Find where the given text appears and provide that cell's center as (X, Y) coordinate. 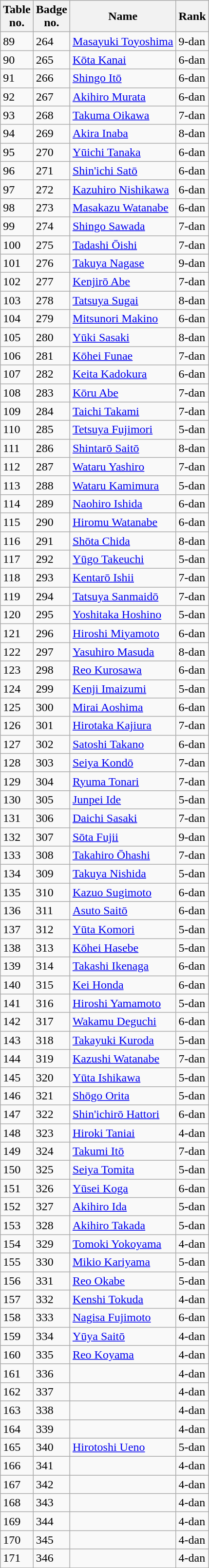
Kei Honda (123, 985)
Takuya Nagase (123, 263)
128 (17, 763)
274 (52, 226)
114 (17, 504)
267 (52, 97)
340 (52, 1447)
334 (52, 1336)
312 (52, 929)
310 (52, 892)
90 (17, 60)
324 (52, 1151)
Shintarō Saitō (123, 448)
314 (52, 966)
283 (52, 393)
285 (52, 430)
99 (17, 226)
Reo Koyama (123, 1355)
306 (52, 818)
293 (52, 578)
104 (17, 319)
105 (17, 337)
107 (17, 374)
147 (17, 1114)
160 (17, 1355)
299 (52, 689)
122 (17, 652)
Yūki Sasaki (123, 337)
291 (52, 541)
Kōru Abe (123, 393)
297 (52, 652)
278 (52, 300)
Yūya Saitō (123, 1336)
336 (52, 1373)
Mirai Aoshima (123, 707)
Tadashi Ōishi (123, 244)
142 (17, 1022)
309 (52, 874)
110 (17, 430)
284 (52, 411)
102 (17, 282)
91 (17, 78)
Reo Kurosawa (123, 670)
327 (52, 1207)
Akira Inaba (123, 134)
294 (52, 596)
101 (17, 263)
111 (17, 448)
166 (17, 1466)
313 (52, 948)
116 (17, 541)
123 (17, 670)
119 (17, 596)
316 (52, 1003)
146 (17, 1096)
135 (17, 892)
89 (17, 41)
Yūta Komori (123, 929)
Junpei Ide (123, 800)
Keita Kadokura (123, 374)
Kōta Kanai (123, 60)
333 (52, 1318)
137 (17, 929)
Satoshi Takano (123, 744)
Asuto Saitō (123, 911)
Kazuo Sugimoto (123, 892)
Hirotoshi Ueno (123, 1447)
Takumi Itō (123, 1151)
281 (52, 356)
138 (17, 948)
136 (17, 911)
159 (17, 1336)
Shōta Chida (123, 541)
97 (17, 189)
308 (52, 855)
Seiya Tomita (123, 1170)
158 (17, 1318)
Wataru Yashiro (123, 467)
163 (17, 1410)
131 (17, 818)
270 (52, 152)
Tetsuya Fujimori (123, 430)
Mitsunori Makino (123, 319)
272 (52, 189)
153 (17, 1225)
318 (52, 1040)
161 (17, 1373)
323 (52, 1133)
125 (17, 707)
282 (52, 374)
322 (52, 1114)
Tomoki Yokoyama (123, 1244)
Shin'ichi Satō (123, 171)
304 (52, 781)
301 (52, 726)
124 (17, 689)
Daichi Sasaki (123, 818)
139 (17, 966)
275 (52, 244)
170 (17, 1540)
120 (17, 615)
106 (17, 356)
152 (17, 1207)
344 (52, 1521)
Mikio Kariyama (123, 1262)
264 (52, 41)
319 (52, 1059)
Shingo Sawada (123, 226)
109 (17, 411)
156 (17, 1281)
Kōhei Hasebe (123, 948)
337 (52, 1392)
287 (52, 467)
93 (17, 115)
94 (17, 134)
Yasuhiro Masuda (123, 652)
115 (17, 522)
342 (52, 1484)
330 (52, 1262)
305 (52, 800)
315 (52, 985)
157 (17, 1299)
292 (52, 559)
Taichi Takami (123, 411)
149 (17, 1151)
Kenshi Tokuda (123, 1299)
Takahiro Ōhashi (123, 855)
Kōhei Funae (123, 356)
Ryuma Tonari (123, 781)
Yūta Ishikawa (123, 1077)
Tatsuya Sanmaidō (123, 596)
Kazushi Watanabe (123, 1059)
155 (17, 1262)
117 (17, 559)
332 (52, 1299)
98 (17, 208)
Kazuhiro Nishikawa (123, 189)
298 (52, 670)
331 (52, 1281)
151 (17, 1188)
290 (52, 522)
321 (52, 1096)
Yūichi Tanaka (123, 152)
165 (17, 1447)
Yūgo Takeuchi (123, 559)
148 (17, 1133)
Naohiro Ishida (123, 504)
345 (52, 1540)
Kentarō Ishii (123, 578)
280 (52, 337)
167 (17, 1484)
288 (52, 485)
Sōta Fujii (123, 836)
Hiroshi Yamamoto (123, 1003)
325 (52, 1170)
134 (17, 874)
103 (17, 300)
144 (17, 1059)
Masayuki Toyoshima (123, 41)
Masakazu Watanabe (123, 208)
Nagisa Fujimoto (123, 1318)
141 (17, 1003)
269 (52, 134)
164 (17, 1429)
Takayuki Kuroda (123, 1040)
329 (52, 1244)
Rank (192, 17)
118 (17, 578)
339 (52, 1429)
130 (17, 800)
162 (17, 1392)
266 (52, 78)
154 (17, 1244)
295 (52, 615)
Hiroki Taniai (123, 1133)
279 (52, 319)
100 (17, 244)
Hirotaka Kajiura (123, 726)
296 (52, 633)
346 (52, 1558)
Akihiro Murata (123, 97)
150 (17, 1170)
320 (52, 1077)
112 (17, 467)
95 (17, 152)
273 (52, 208)
307 (52, 836)
108 (17, 393)
92 (17, 97)
277 (52, 282)
132 (17, 836)
Kenji Imaizumi (123, 689)
328 (52, 1225)
341 (52, 1466)
Shin'ichirō Hattori (123, 1114)
127 (17, 744)
Tatsuya Sugai (123, 300)
Akihiro Takada (123, 1225)
338 (52, 1410)
271 (52, 171)
Shingo Itō (123, 78)
Seiya Kondō (123, 763)
302 (52, 744)
Kenjirō Abe (123, 282)
Wataru Kamimura (123, 485)
133 (17, 855)
335 (52, 1355)
317 (52, 1022)
268 (52, 115)
121 (17, 633)
Name (123, 17)
Yūsei Koga (123, 1188)
265 (52, 60)
Reo Okabe (123, 1281)
Shōgo Orita (123, 1096)
276 (52, 263)
300 (52, 707)
96 (17, 171)
Badgeno. (52, 17)
113 (17, 485)
303 (52, 763)
145 (17, 1077)
129 (17, 781)
168 (17, 1503)
Takuma Oikawa (123, 115)
169 (17, 1521)
289 (52, 504)
143 (17, 1040)
Akihiro Ida (123, 1207)
Tableno. (17, 17)
Hiroshi Miyamoto (123, 633)
326 (52, 1188)
Hiromu Watanabe (123, 522)
171 (17, 1558)
Yoshitaka Hoshino (123, 615)
Wakamu Deguchi (123, 1022)
343 (52, 1503)
140 (17, 985)
126 (17, 726)
286 (52, 448)
Takuya Nishida (123, 874)
Takashi Ikenaga (123, 966)
311 (52, 911)
